Locate the cell with the specified text and output its [X, Y] center coordinate. 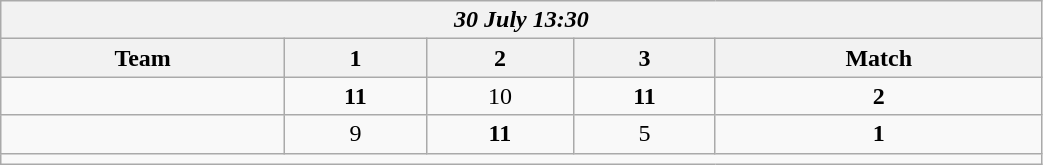
10 [500, 96]
Team [143, 58]
5 [645, 134]
9 [355, 134]
3 [645, 58]
Match [878, 58]
30 July 13:30 [522, 20]
